Find where the given text appears and provide that cell's center as [x, y] coordinate. 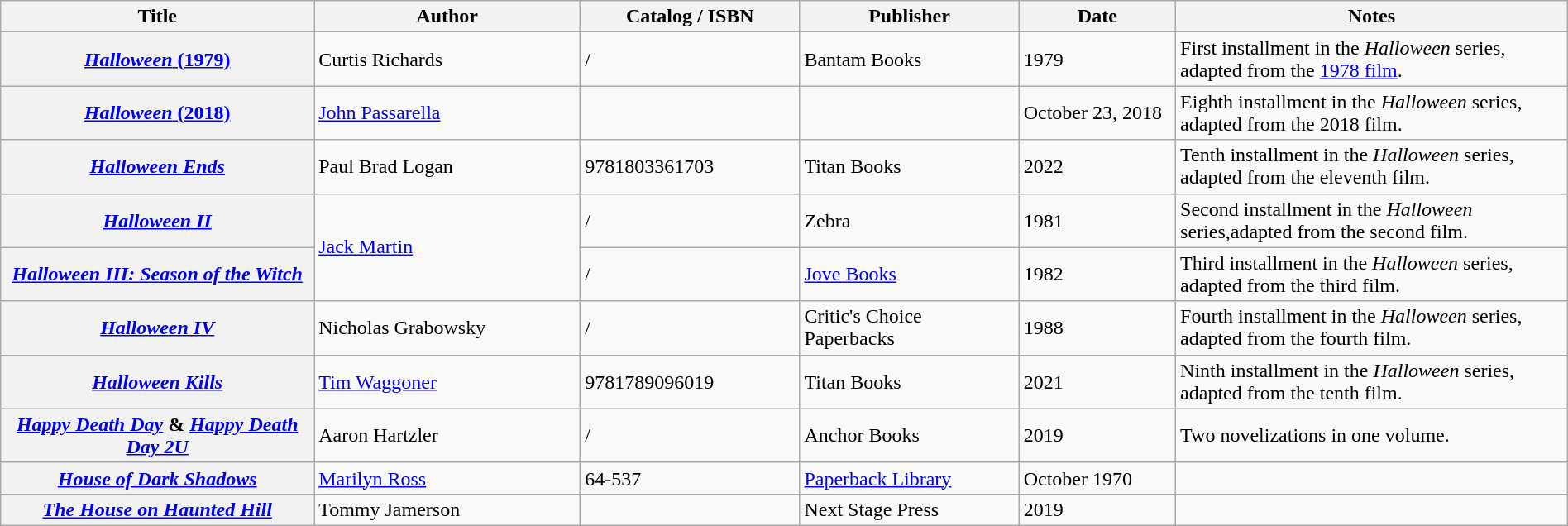
1979 [1097, 60]
Halloween (2018) [157, 112]
Halloween II [157, 220]
Two novelizations in one volume. [1372, 435]
John Passarella [447, 112]
Jove Books [910, 275]
October 1970 [1097, 478]
Next Stage Press [910, 509]
Aaron Hartzler [447, 435]
Notes [1372, 17]
1988 [1097, 328]
Date [1097, 17]
2021 [1097, 382]
Happy Death Day & Happy Death Day 2U [157, 435]
Halloween Kills [157, 382]
Eighth installment in the Halloween series, adapted from the 2018 film. [1372, 112]
Paul Brad Logan [447, 167]
9781789096019 [690, 382]
Third installment in the Halloween series, adapted from the third film. [1372, 275]
Tim Waggoner [447, 382]
Halloween (1979) [157, 60]
1982 [1097, 275]
October 23, 2018 [1097, 112]
Tenth installment in the Halloween series, adapted from the eleventh film. [1372, 167]
Curtis Richards [447, 60]
Tommy Jamerson [447, 509]
First installment in the Halloween series, adapted from the 1978 film. [1372, 60]
The House on Haunted Hill [157, 509]
Marilyn Ross [447, 478]
Catalog / ISBN [690, 17]
9781803361703 [690, 167]
Paperback Library [910, 478]
Second installment in the Halloween series,adapted from the second film. [1372, 220]
Publisher [910, 17]
Anchor Books [910, 435]
Ninth installment in the Halloween series, adapted from the tenth film. [1372, 382]
Halloween III: Season of the Witch [157, 275]
Zebra [910, 220]
Author [447, 17]
Halloween IV [157, 328]
Fourth installment in the Halloween series, adapted from the fourth film. [1372, 328]
Jack Martin [447, 247]
Bantam Books [910, 60]
House of Dark Shadows [157, 478]
Nicholas Grabowsky [447, 328]
Halloween Ends [157, 167]
Title [157, 17]
64-537 [690, 478]
2022 [1097, 167]
1981 [1097, 220]
Critic's Choice Paperbacks [910, 328]
